Identify which cell holds the provided text, then report its (X, Y) central coordinate. 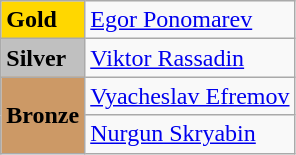
Gold (43, 20)
Bronze (43, 115)
Nurgun Skryabin (190, 134)
Egor Ponomarev (190, 20)
Viktor Rassadin (190, 58)
Silver (43, 58)
Vyacheslav Efremov (190, 96)
